Locate the cell with the specified text and output its [x, y] center coordinate. 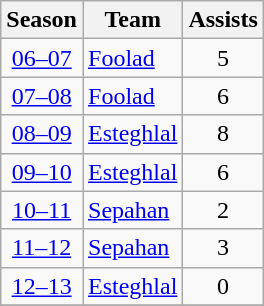
10–11 [42, 210]
Team [132, 20]
8 [223, 134]
0 [223, 286]
08–09 [42, 134]
06–07 [42, 58]
09–10 [42, 172]
5 [223, 58]
2 [223, 210]
Season [42, 20]
11–12 [42, 248]
12–13 [42, 286]
07–08 [42, 96]
3 [223, 248]
Assists [223, 20]
